Detect which cell encompasses the target text, then output its [X, Y] center coordinate. 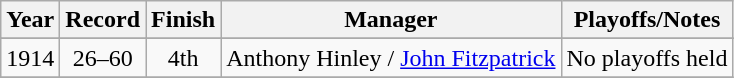
26–60 [103, 58]
Record [103, 20]
4th [184, 58]
1914 [30, 58]
Playoffs/Notes [647, 20]
Year [30, 20]
Manager [391, 20]
No playoffs held [647, 58]
Anthony Hinley / John Fitzpatrick [391, 58]
Finish [184, 20]
